Return (X, Y) of the center of cell containing provided text 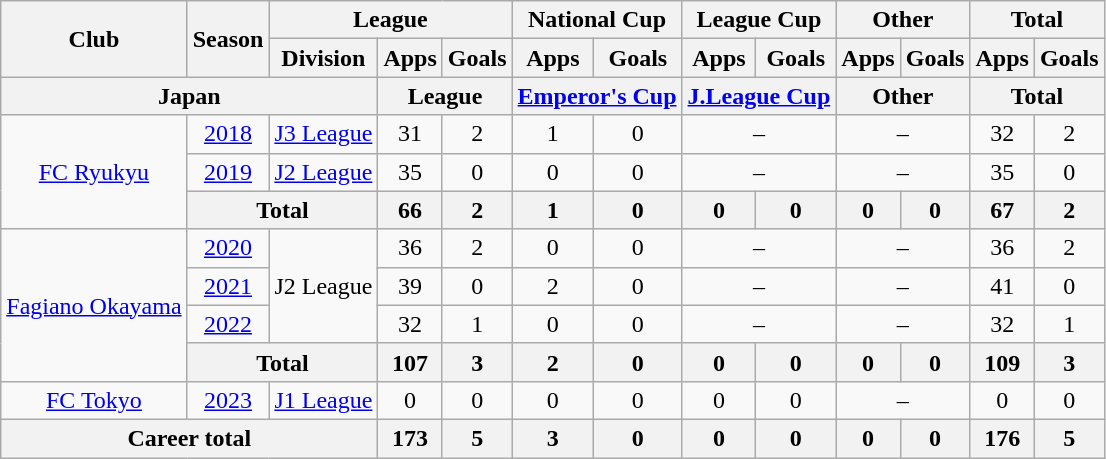
2023 (228, 400)
107 (410, 362)
J3 League (324, 134)
2019 (228, 172)
2022 (228, 324)
41 (1002, 286)
2018 (228, 134)
2020 (228, 248)
League Cup (759, 20)
J1 League (324, 400)
66 (410, 210)
Emperor's Cup (597, 96)
109 (1002, 362)
173 (410, 438)
Club (94, 39)
Japan (190, 96)
67 (1002, 210)
2021 (228, 286)
31 (410, 134)
J.League Cup (759, 96)
FC Tokyo (94, 400)
Season (228, 39)
National Cup (597, 20)
FC Ryukyu (94, 172)
Career total (190, 438)
176 (1002, 438)
Division (324, 58)
39 (410, 286)
Fagiano Okayama (94, 305)
